Extract the (X, Y) coordinate from the center of the cell holding the provided text.  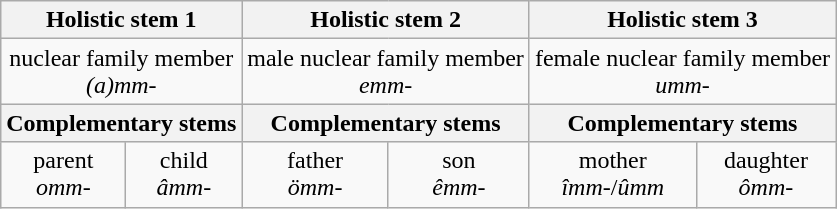
nuclear family member(a)mm- (122, 72)
daughterômm- (766, 174)
Holistic stem 3 (682, 20)
Holistic stem 1 (122, 20)
male nuclear family memberemm- (386, 72)
fatherömm- (316, 174)
childâmm- (184, 174)
female nuclear family memberumm- (682, 72)
motherîmm-/ûmm (612, 174)
sonêmm- (458, 174)
Holistic stem 2 (386, 20)
parentomm- (64, 174)
